For the text-containing cell, return its midpoint in (X, Y) coordinate format. 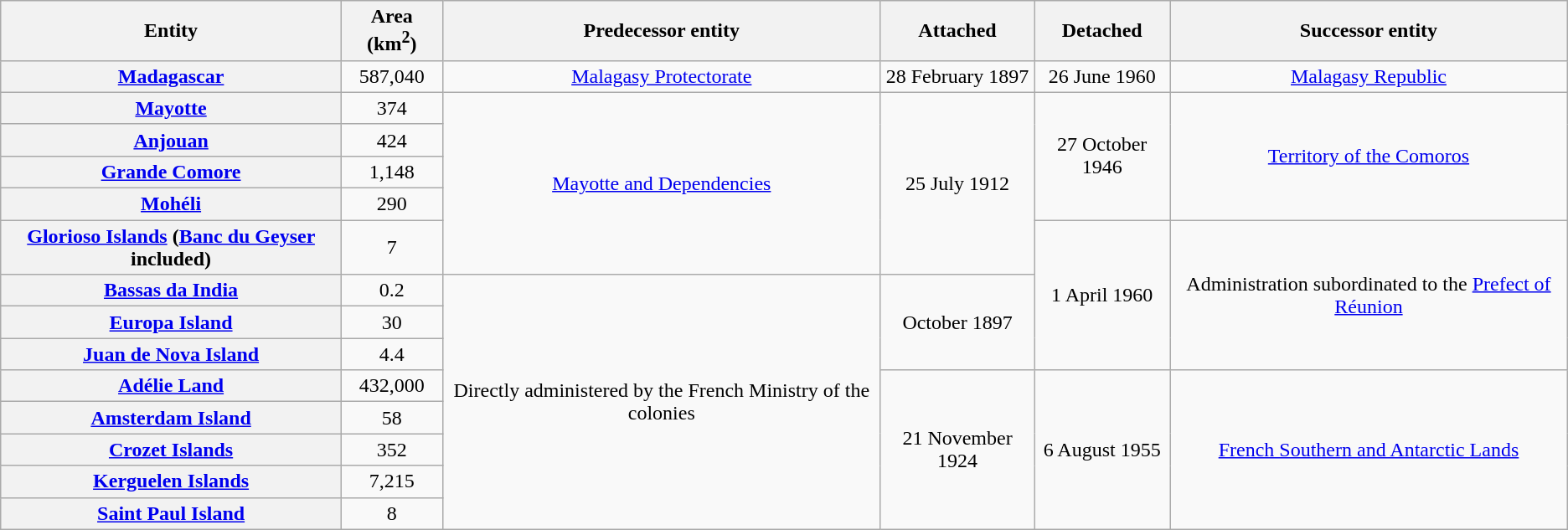
7 (392, 248)
Juan de Nova Island (171, 354)
Bassas da India (171, 291)
290 (392, 204)
1,148 (392, 172)
Amsterdam Island (171, 418)
58 (392, 418)
Saint Paul Island (171, 513)
Anjouan (171, 140)
Predecessor entity (662, 31)
25 July 1912 (957, 183)
Mayotte and Dependencies (662, 183)
Malagasy Republic (1369, 76)
8 (392, 513)
Mohéli (171, 204)
28 February 1897 (957, 76)
Detached (1102, 31)
Madagascar (171, 76)
Territory of the Comoros (1369, 156)
7,215 (392, 481)
27 October 1946 (1102, 156)
Entity (171, 31)
Kerguelen Islands (171, 481)
Glorioso Islands (Banc du Geyser included) (171, 248)
6 August 1955 (1102, 450)
30 (392, 322)
Crozet Islands (171, 450)
Successor entity (1369, 31)
October 1897 (957, 322)
21 November 1924 (957, 450)
0.2 (392, 291)
French Southern and Antarctic Lands (1369, 450)
Europa Island (171, 322)
352 (392, 450)
587,040 (392, 76)
Directly administered by the French Ministry of the colonies (662, 402)
4.4 (392, 354)
Grande Comore (171, 172)
Administration subordinated to the Prefect of Réunion (1369, 295)
Mayotte (171, 108)
374 (392, 108)
424 (392, 140)
Attached (957, 31)
1 April 1960 (1102, 295)
26 June 1960 (1102, 76)
Malagasy Protectorate (662, 76)
Adélie Land (171, 386)
Area (km2) (392, 31)
432,000 (392, 386)
